Determine the [X, Y] coordinate at the center of the cell enclosing the given text.  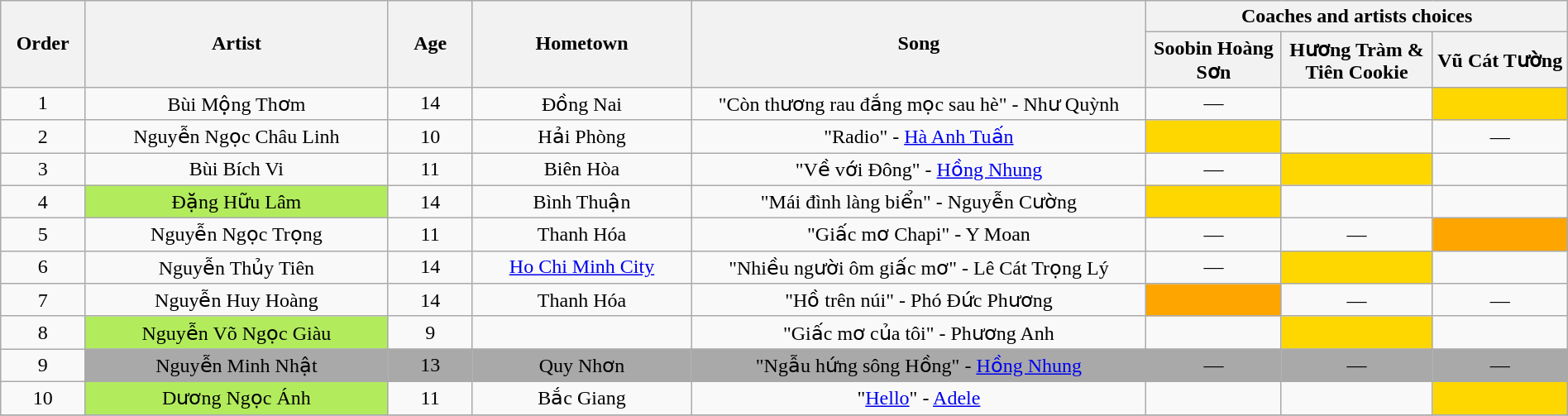
Hometown [582, 45]
Age [430, 45]
"Còn thương rau đắng mọc sau hè" - Như Quỳnh [919, 103]
Hải Phòng [582, 136]
3 [43, 169]
4 [43, 202]
Bùi Mộng Thơm [237, 103]
8 [43, 332]
5 [43, 235]
Dương Ngọc Ánh [237, 398]
Order [43, 45]
Biên Hòa [582, 169]
Nguyễn Võ Ngọc Giàu [237, 332]
1 [43, 103]
Nguyễn Thủy Tiên [237, 267]
Nguyễn Ngọc Trọng [237, 235]
"Giấc mơ Chapi" - Y Moan [919, 235]
Bắc Giang [582, 398]
Nguyễn Ngọc Châu Linh [237, 136]
Coaches and artists choices [1356, 17]
2 [43, 136]
Hương Tràm & Tiên Cookie [1356, 60]
"Hồ trên núi" - Phó Đức Phương [919, 300]
Bình Thuận [582, 202]
6 [43, 267]
Song [919, 45]
"Radio" - Hà Anh Tuấn [919, 136]
Nguyễn Minh Nhật [237, 366]
Vũ Cát Tường [1500, 60]
Artist [237, 45]
Đồng Nai [582, 103]
Bùi Bích Vi [237, 169]
Ho Chi Minh City [582, 267]
"Hello" - Adele [919, 398]
13 [430, 366]
7 [43, 300]
Nguyễn Huy Hoàng [237, 300]
"Về với Đông" - Hồng Nhung [919, 169]
"Ngẫu hứng sông Hồng" - Hồng Nhung [919, 366]
"Nhiều người ôm giấc mơ" - Lê Cát Trọng Lý [919, 267]
"Mái đình làng biển" - Nguyễn Cường [919, 202]
Quy Nhơn [582, 366]
"Giấc mơ của tôi" - Phương Anh [919, 332]
Đặng Hữu Lâm [237, 202]
Soobin Hoàng Sơn [1214, 60]
